Return [x, y] of the center of cell containing provided text 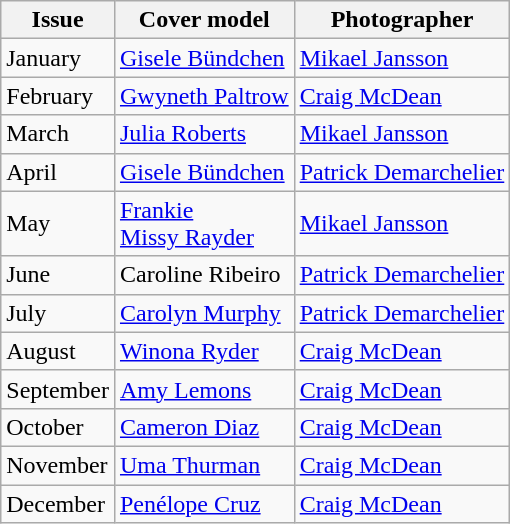
Issue [58, 20]
Uma Thurman [204, 465]
January [58, 58]
Amy Lemons [204, 389]
November [58, 465]
May [58, 224]
December [58, 503]
Cover model [204, 20]
July [58, 313]
FrankieMissy Rayder [204, 224]
Penélope Cruz [204, 503]
April [58, 172]
Cameron Diaz [204, 427]
September [58, 389]
Caroline Ribeiro [204, 275]
August [58, 351]
Photographer [402, 20]
June [58, 275]
Julia Roberts [204, 134]
October [58, 427]
March [58, 134]
Carolyn Murphy [204, 313]
Gwyneth Paltrow [204, 96]
February [58, 96]
Winona Ryder [204, 351]
